Pinpoint the cell where the given text exists, returning its (X, Y) midpoint coordinate. 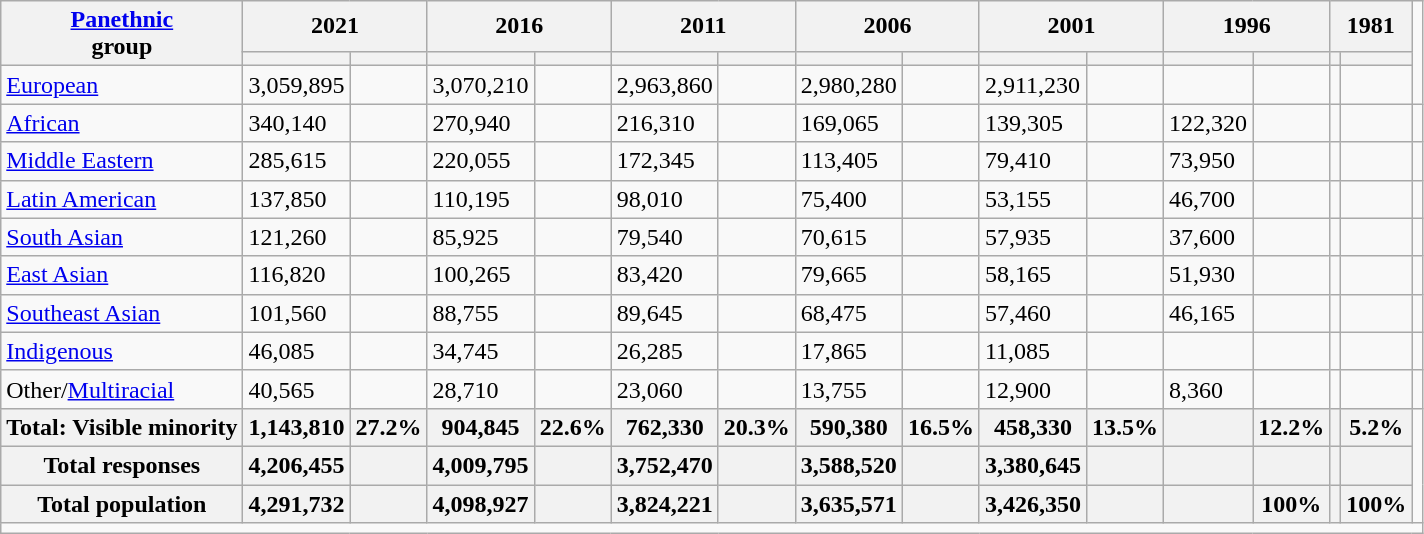
122,320 (1208, 123)
3,070,210 (480, 85)
101,560 (296, 313)
53,155 (1032, 199)
4,291,732 (296, 503)
58,165 (1032, 275)
4,206,455 (296, 465)
Other/Multiracial (122, 389)
100,265 (480, 275)
2006 (887, 26)
11,085 (1032, 351)
121,260 (296, 237)
79,665 (848, 275)
12.2% (1292, 427)
40,565 (296, 389)
African (122, 123)
28,710 (480, 389)
169,065 (848, 123)
51,930 (1208, 275)
2,963,860 (664, 85)
113,405 (848, 161)
13.5% (1126, 427)
37,600 (1208, 237)
73,950 (1208, 161)
88,755 (480, 313)
Panethnicgroup (122, 34)
116,820 (296, 275)
Middle Eastern (122, 161)
Total: Visible minority (122, 427)
83,420 (664, 275)
3,059,895 (296, 85)
1996 (1247, 26)
3,752,470 (664, 465)
4,009,795 (480, 465)
2,980,280 (848, 85)
98,010 (664, 199)
110,195 (480, 199)
1981 (1371, 26)
3,635,571 (848, 503)
2,911,230 (1032, 85)
2011 (703, 26)
762,330 (664, 427)
Indigenous (122, 351)
8,360 (1208, 389)
26,285 (664, 351)
172,345 (664, 161)
3,380,645 (1032, 465)
340,140 (296, 123)
285,615 (296, 161)
Southeast Asian (122, 313)
85,925 (480, 237)
Total responses (122, 465)
57,460 (1032, 313)
57,935 (1032, 237)
23,060 (664, 389)
46,165 (1208, 313)
46,085 (296, 351)
27.2% (388, 427)
East Asian (122, 275)
216,310 (664, 123)
68,475 (848, 313)
458,330 (1032, 427)
904,845 (480, 427)
13,755 (848, 389)
70,615 (848, 237)
220,055 (480, 161)
89,645 (664, 313)
139,305 (1032, 123)
2001 (1071, 26)
2021 (335, 26)
Total population (122, 503)
79,540 (664, 237)
20.3% (756, 427)
Latin American (122, 199)
3,824,221 (664, 503)
75,400 (848, 199)
3,426,350 (1032, 503)
European (122, 85)
17,865 (848, 351)
590,380 (848, 427)
1,143,810 (296, 427)
4,098,927 (480, 503)
22.6% (572, 427)
46,700 (1208, 199)
16.5% (940, 427)
137,850 (296, 199)
34,745 (480, 351)
79,410 (1032, 161)
South Asian (122, 237)
3,588,520 (848, 465)
270,940 (480, 123)
12,900 (1032, 389)
5.2% (1376, 427)
2016 (519, 26)
